From the cell containing the given text, extract its center point as (x, y) coordinate. 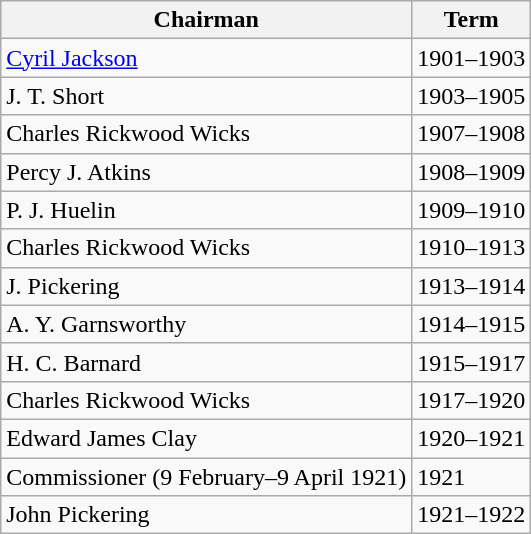
1913–1914 (472, 286)
1921–1922 (472, 515)
1908–1909 (472, 172)
Edward James Clay (206, 438)
1914–1915 (472, 324)
1921 (472, 477)
1920–1921 (472, 438)
Commissioner (9 February–9 April 1921) (206, 477)
Chairman (206, 20)
J. Pickering (206, 286)
1903–1905 (472, 96)
1910–1913 (472, 248)
A. Y. Garnsworthy (206, 324)
Percy J. Atkins (206, 172)
John Pickering (206, 515)
1917–1920 (472, 400)
1915–1917 (472, 362)
Cyril Jackson (206, 58)
1907–1908 (472, 134)
P. J. Huelin (206, 210)
J. T. Short (206, 96)
Term (472, 20)
1909–1910 (472, 210)
H. C. Barnard (206, 362)
1901–1903 (472, 58)
